Locate the cell with the specified text and output its [x, y] center coordinate. 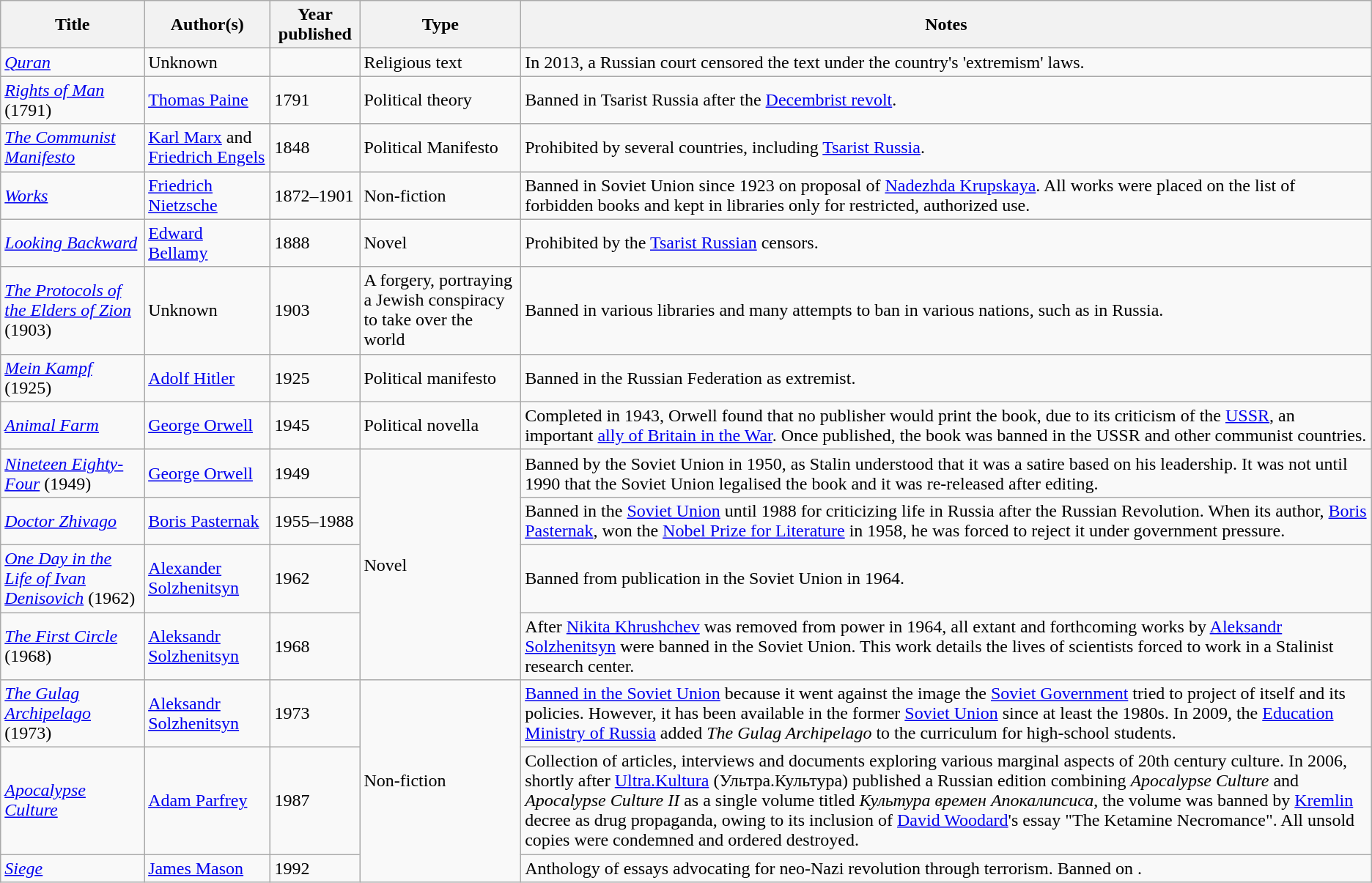
Religious text [440, 62]
James Mason [207, 868]
Prohibited by the Tsarist Russian censors. [947, 243]
Banned in the Russian Federation as extremist. [947, 378]
Mein Kampf (1925) [73, 378]
In 2013, a Russian court censored the text under the country's 'extremism' laws. [947, 62]
1872–1901 [315, 195]
1973 [315, 714]
Political manifesto [440, 378]
Doctor Zhivago [73, 520]
Nineteen Eighty-Four (1949) [73, 473]
Political novella [440, 425]
1955–1988 [315, 520]
1945 [315, 425]
The Communist Manifesto [73, 148]
Adolf Hitler [207, 378]
Political Manifesto [440, 148]
A forgery, portraying a Jewish conspiracy to take over the world [440, 311]
1968 [315, 646]
Prohibited by several countries, including Tsarist Russia. [947, 148]
The Gulag Archipelago (1973) [73, 714]
1925 [315, 378]
Siege [73, 868]
1791 [315, 100]
Adam Parfrey [207, 801]
Edward Bellamy [207, 243]
1888 [315, 243]
Banned from publication in the Soviet Union in 1964. [947, 578]
1987 [315, 801]
1992 [315, 868]
Banned in various libraries and many attempts to ban in various nations, such as in Russia. [947, 311]
The Protocols of the Elders of Zion (1903) [73, 311]
1962 [315, 578]
Quran [73, 62]
Apocalypse Culture [73, 801]
Thomas Paine [207, 100]
1903 [315, 311]
Notes [947, 25]
Anthology of essays advocating for neo-Nazi revolution through terrorism. Banned on . [947, 868]
The First Circle (1968) [73, 646]
Friedrich Nietzsche [207, 195]
Animal Farm [73, 425]
Karl Marx and Friedrich Engels [207, 148]
Alexander Solzhenitsyn [207, 578]
1949 [315, 473]
Type [440, 25]
Political theory [440, 100]
Title [73, 25]
Author(s) [207, 25]
Rights of Man (1791) [73, 100]
Looking Backward [73, 243]
One Day in the Life of Ivan Denisovich (1962) [73, 578]
Year published [315, 25]
Works [73, 195]
Boris Pasternak [207, 520]
Banned in Tsarist Russia after the Decembrist revolt. [947, 100]
1848 [315, 148]
